From the cell containing the given text, extract its center point as [x, y] coordinate. 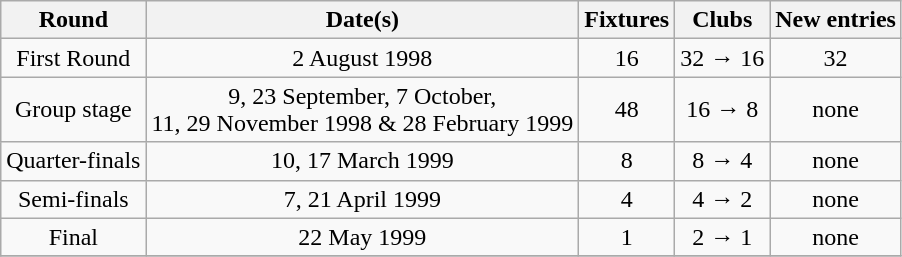
7, 21 April 1999 [362, 199]
16 → 8 [722, 110]
22 May 1999 [362, 237]
Date(s) [362, 20]
48 [627, 110]
10, 17 March 1999 [362, 161]
Fixtures [627, 20]
9, 23 September, 7 October,11, 29 November 1998 & 28 February 1999 [362, 110]
4 [627, 199]
Round [74, 20]
Group stage [74, 110]
Clubs [722, 20]
2 → 1 [722, 237]
8 → 4 [722, 161]
Final [74, 237]
New entries [836, 20]
4 → 2 [722, 199]
First Round [74, 58]
Semi-finals [74, 199]
16 [627, 58]
32 → 16 [722, 58]
8 [627, 161]
2 August 1998 [362, 58]
32 [836, 58]
Quarter-finals [74, 161]
1 [627, 237]
